Output the (x, y) coordinate of the center of the cell containing the given text.  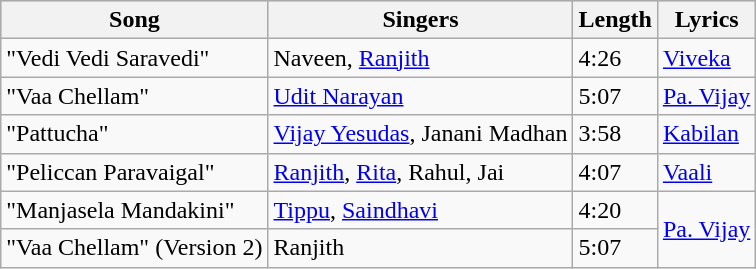
"Vaa Chellam" (Version 2) (134, 248)
"Vedi Vedi Saravedi" (134, 58)
"Peliccan Paravaigal" (134, 172)
3:58 (615, 134)
4:20 (615, 210)
Tippu, Saindhavi (420, 210)
Ranjith, Rita, Rahul, Jai (420, 172)
4:07 (615, 172)
Viveka (706, 58)
Singers (420, 20)
Vijay Yesudas, Janani Madhan (420, 134)
Naveen, Ranjith (420, 58)
Ranjith (420, 248)
4:26 (615, 58)
Song (134, 20)
Length (615, 20)
"Vaa Chellam" (134, 96)
Lyrics (706, 20)
"Pattucha" (134, 134)
"Manjasela Mandakini" (134, 210)
Udit Narayan (420, 96)
Kabilan (706, 134)
Vaali (706, 172)
